Extract the (x, y) coordinate from the center of the cell holding the provided text.  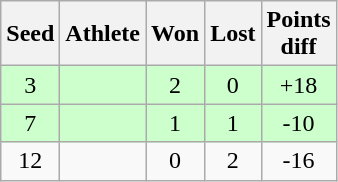
Won (176, 34)
-16 (298, 161)
7 (30, 123)
12 (30, 161)
+18 (298, 85)
Athlete (103, 34)
-10 (298, 123)
3 (30, 85)
Lost (233, 34)
Seed (30, 34)
Pointsdiff (298, 34)
